Return [X, Y] of the center of cell containing provided text 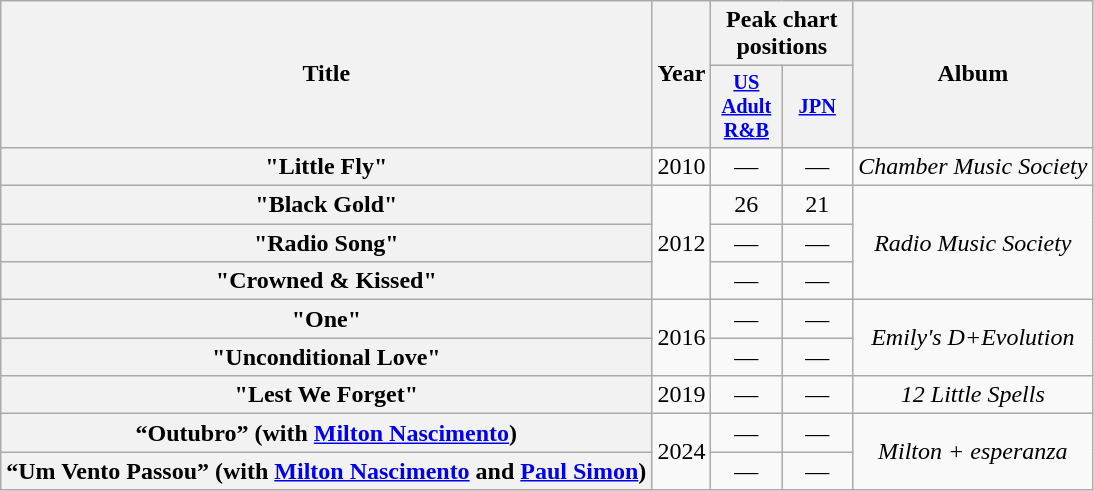
"Black Gold" [326, 205]
2012 [682, 243]
2024 [682, 452]
JPN [818, 107]
2010 [682, 166]
"Little Fly" [326, 166]
Title [326, 74]
"One" [326, 319]
12 Little Spells [973, 395]
US Adult R&B [746, 107]
"Radio Song" [326, 243]
2019 [682, 395]
"Crowned & Kissed" [326, 281]
Chamber Music Society [973, 166]
"Lest We Forget" [326, 395]
Year [682, 74]
Emily's D+Evolution [973, 338]
Peak chart positions [782, 34]
“Um Vento Passou” (with Milton Nascimento and Paul Simon) [326, 471]
“Outubro” (with Milton Nascimento) [326, 433]
26 [746, 205]
2016 [682, 338]
Milton + esperanza [973, 452]
21 [818, 205]
Album [973, 74]
"Unconditional Love" [326, 357]
Radio Music Society [973, 243]
